Capture the cell that displays the provided text and extract its (X, Y) central coordinate. 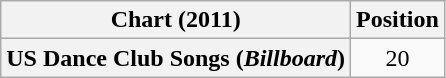
20 (398, 58)
Chart (2011) (176, 20)
US Dance Club Songs (Billboard) (176, 58)
Position (398, 20)
